Pinpoint the cell where the given text exists, returning its [x, y] midpoint coordinate. 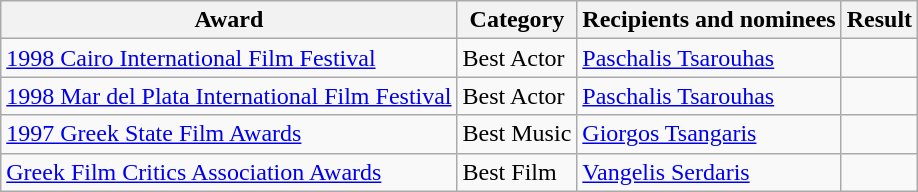
Recipients and nominees [709, 20]
Best Music [517, 134]
Greek Film Critics Association Awards [229, 172]
1998 Mar del Plata International Film Festival [229, 96]
Result [879, 20]
Vangelis Serdaris [709, 172]
1997 Greek State Film Awards [229, 134]
Award [229, 20]
Giorgos Tsangaris [709, 134]
1998 Cairo International Film Festival [229, 58]
Category [517, 20]
Best Film [517, 172]
